Extract the [X, Y] coordinate from the center of the cell holding the provided text.  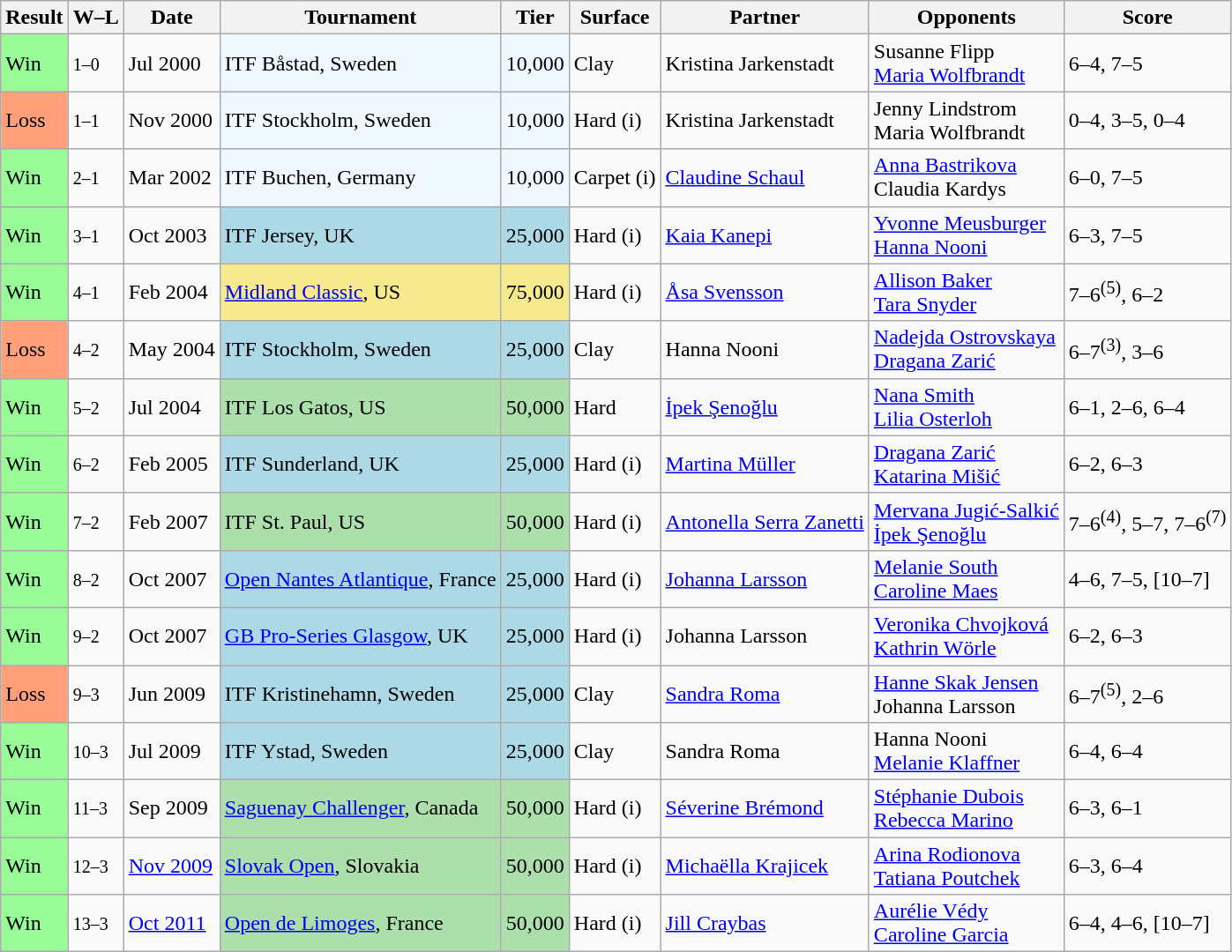
Tournament [360, 18]
8–2 [95, 578]
Hard [615, 407]
7–6(4), 5–7, 7–6(7) [1147, 522]
Feb 2004 [171, 293]
7–2 [95, 522]
6–7(5), 2–6 [1147, 693]
Nadejda Ostrovskaya Dragana Zarić [967, 349]
Susanne Flipp Maria Wolfbrandt [967, 63]
12–3 [95, 866]
ITF Båstad, Sweden [360, 63]
Dragana Zarić Katarina Mišić [967, 464]
2–1 [95, 178]
ITF Kristinehamn, Sweden [360, 693]
Veronika Chvojková Kathrin Wörle [967, 636]
Slovak Open, Slovakia [360, 866]
4–2 [95, 349]
5–2 [95, 407]
Midland Classic, US [360, 293]
11–3 [95, 809]
GB Pro-Series Glasgow, UK [360, 636]
Nov 2000 [171, 120]
Oct 2011 [171, 924]
ITF Ystad, Sweden [360, 751]
Martina Müller [765, 464]
Surface [615, 18]
Opponents [967, 18]
6–4, 4–6, [10–7] [1147, 924]
Melanie South Caroline Maes [967, 578]
Hanne Skak Jensen Johanna Larsson [967, 693]
Mar 2002 [171, 178]
Anna Bastrikova Claudia Kardys [967, 178]
Partner [765, 18]
Feb 2005 [171, 464]
4–6, 7–5, [10–7] [1147, 578]
Mervana Jugić-Salkić İpek Şenoğlu [967, 522]
ITF Sunderland, UK [360, 464]
1–0 [95, 63]
Nana Smith Lilia Osterloh [967, 407]
ITF Buchen, Germany [360, 178]
Hanna Nooni [765, 349]
1–1 [95, 120]
Stéphanie Dubois Rebecca Marino [967, 809]
W–L [95, 18]
6–4, 7–5 [1147, 63]
6–3, 6–1 [1147, 809]
6–3, 7–5 [1147, 234]
ITF Jersey, UK [360, 234]
Jun 2009 [171, 693]
ITF St. Paul, US [360, 522]
Séverine Brémond [765, 809]
Oct 2003 [171, 234]
Michaëlla Krajicek [765, 866]
Jul 2000 [171, 63]
10–3 [95, 751]
Aurélie Védy Caroline Garcia [967, 924]
Open Nantes Atlantique, France [360, 578]
Hanna Nooni Melanie Klaffner [967, 751]
75,000 [534, 293]
6–4, 6–4 [1147, 751]
6–2 [95, 464]
6–3, 6–4 [1147, 866]
Saguenay Challenger, Canada [360, 809]
Nov 2009 [171, 866]
Feb 2007 [171, 522]
Sep 2009 [171, 809]
9–3 [95, 693]
Jenny Lindstrom Maria Wolfbrandt [967, 120]
İpek Şenoğlu [765, 407]
Arina Rodionova Tatiana Poutchek [967, 866]
Result [34, 18]
Yvonne Meusburger Hanna Nooni [967, 234]
Jul 2004 [171, 407]
Date [171, 18]
May 2004 [171, 349]
0–4, 3–5, 0–4 [1147, 120]
13–3 [95, 924]
Jill Craybas [765, 924]
Kaia Kanepi [765, 234]
Tier [534, 18]
Åsa Svensson [765, 293]
7–6(5), 6–2 [1147, 293]
ITF Los Gatos, US [360, 407]
Claudine Schaul [765, 178]
6–1, 2–6, 6–4 [1147, 407]
9–2 [95, 636]
6–0, 7–5 [1147, 178]
Score [1147, 18]
Open de Limoges, France [360, 924]
Carpet (i) [615, 178]
3–1 [95, 234]
Allison Baker Tara Snyder [967, 293]
6–7(3), 3–6 [1147, 349]
Antonella Serra Zanetti [765, 522]
Jul 2009 [171, 751]
4–1 [95, 293]
